Provide the [X, Y] coordinate of the cell's center where the given text is located.  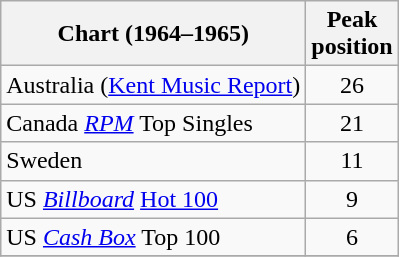
Canada RPM Top Singles [154, 123]
26 [352, 85]
9 [352, 199]
11 [352, 161]
Peakposition [352, 34]
US Billboard Hot 100 [154, 199]
6 [352, 237]
US Cash Box Top 100 [154, 237]
Australia (Kent Music Report) [154, 85]
Chart (1964–1965) [154, 34]
21 [352, 123]
Sweden [154, 161]
